Output the (x, y) coordinate of the center of the cell containing the given text.  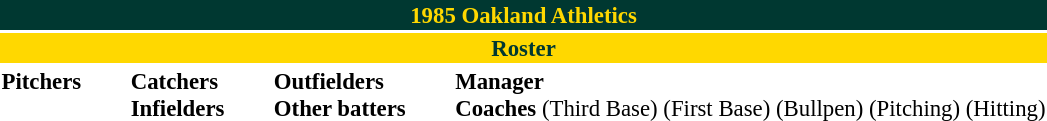
Roster (524, 48)
1985 Oakland Athletics (524, 15)
